Determine the (X, Y) coordinate at the center of the cell enclosing the given text.  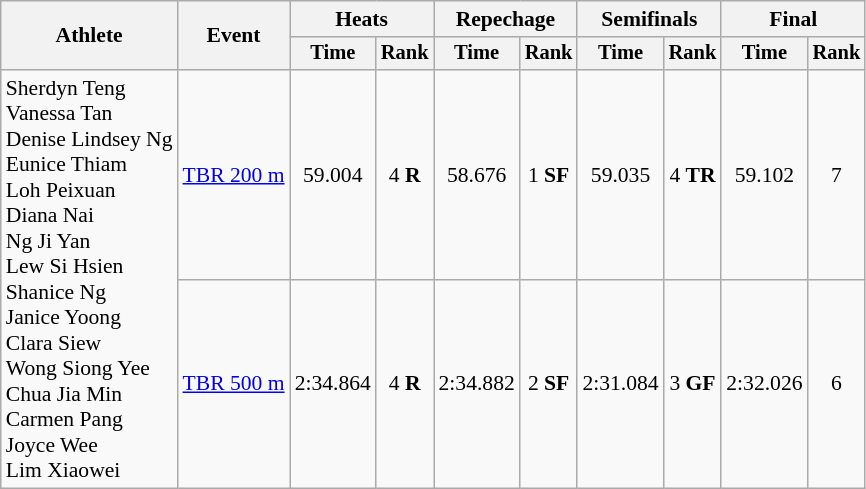
TBR 500 m (234, 384)
TBR 200 m (234, 174)
Athlete (90, 36)
Semifinals (649, 19)
4 TR (693, 174)
3 GF (693, 384)
2:34.882 (477, 384)
2:31.084 (620, 384)
2 SF (549, 384)
7 (837, 174)
2:34.864 (333, 384)
59.035 (620, 174)
59.004 (333, 174)
Event (234, 36)
1 SF (549, 174)
Repechage (506, 19)
2:32.026 (764, 384)
Final (793, 19)
59.102 (764, 174)
6 (837, 384)
58.676 (477, 174)
Heats (362, 19)
